Determine the [x, y] coordinate at the center of the cell enclosing the given text.  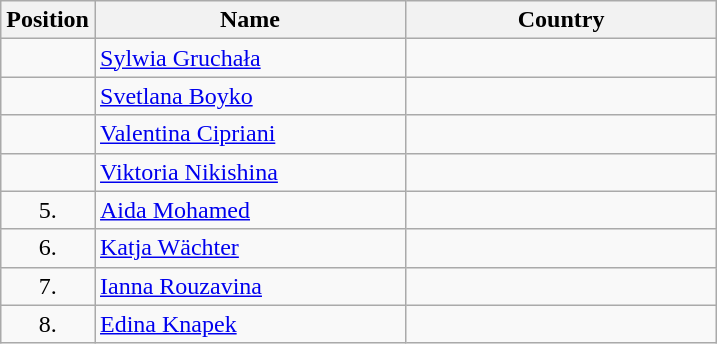
8. [48, 324]
Name [250, 20]
5. [48, 210]
Sylwia Gruchała [250, 58]
Aida Mohamed [250, 210]
Katja Wächter [250, 248]
6. [48, 248]
Ianna Rouzavina [250, 286]
Valentina Cipriani [250, 134]
Position [48, 20]
Svetlana Boyko [250, 96]
Viktoria Nikishina [250, 172]
Country [562, 20]
Edina Knapek [250, 324]
7. [48, 286]
